Return the [x, y] coordinate for the center point of the cell that contains the specified text.  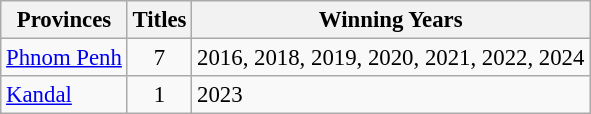
1 [160, 95]
Kandal [64, 95]
Provinces [64, 20]
Winning Years [391, 20]
Phnom Penh [64, 58]
Titles [160, 20]
7 [160, 58]
2023 [391, 95]
2016, 2018, 2019, 2020, 2021, 2022, 2024 [391, 58]
